Return the [x, y] coordinate for the center point of the cell that contains the specified text.  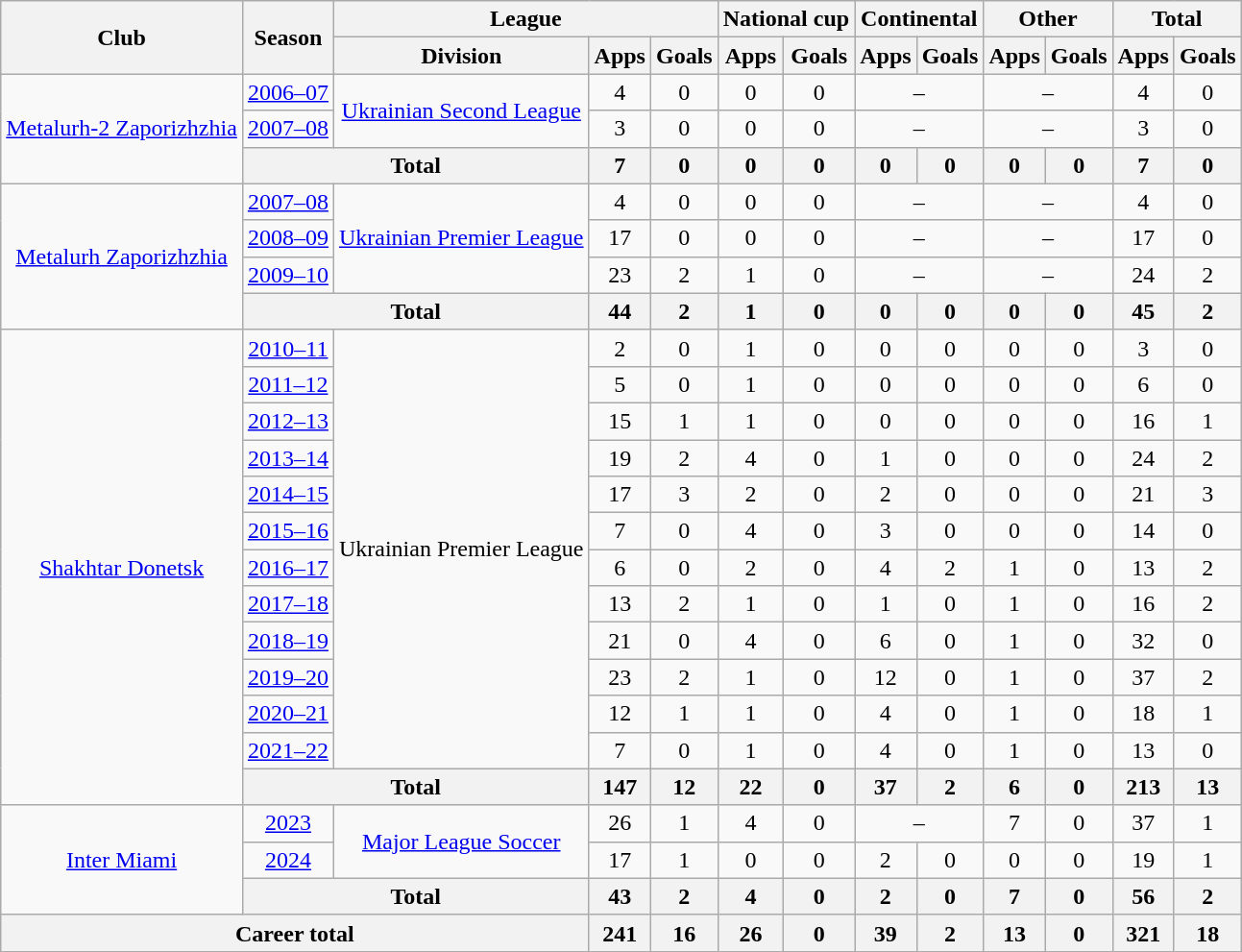
2008–09 [288, 238]
43 [620, 896]
National cup [786, 19]
15 [620, 421]
2024 [288, 860]
League [525, 19]
56 [1143, 896]
Ukrainian Second League [461, 110]
2017–18 [288, 604]
2014–15 [288, 495]
45 [1143, 311]
Other [1048, 19]
2019–20 [288, 677]
241 [620, 933]
5 [620, 384]
Career total [295, 933]
Season [288, 37]
22 [750, 787]
39 [886, 933]
Inter Miami [122, 860]
2018–19 [288, 641]
Metalurh Zaporizhzhia [122, 256]
44 [620, 311]
2013–14 [288, 458]
Continental [919, 19]
321 [1143, 933]
2016–17 [288, 568]
Major League Soccer [461, 842]
Club [122, 37]
2021–22 [288, 750]
32 [1143, 641]
2023 [288, 823]
2012–13 [288, 421]
Division [461, 56]
147 [620, 787]
2009–10 [288, 275]
2020–21 [288, 714]
2015–16 [288, 531]
2011–12 [288, 384]
Shakhtar Donetsk [122, 567]
2010–11 [288, 348]
Metalurh-2 Zaporizhzhia [122, 129]
2006–07 [288, 92]
213 [1143, 787]
14 [1143, 531]
